From the cell containing the given text, extract its center point as (X, Y) coordinate. 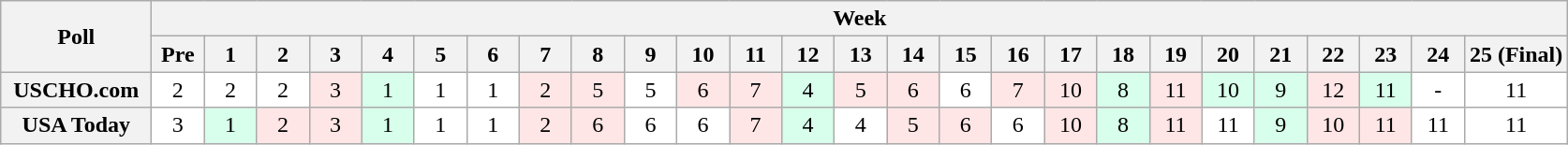
21 (1280, 54)
14 (913, 54)
23 (1385, 54)
16 (1018, 54)
USCHO.com (77, 90)
Pre (178, 54)
13 (861, 54)
Week (860, 19)
18 (1123, 54)
- (1438, 90)
Poll (77, 36)
24 (1438, 54)
19 (1176, 54)
20 (1228, 54)
25 (Final) (1516, 54)
22 (1333, 54)
USA Today (77, 125)
17 (1071, 54)
15 (966, 54)
